Identify which cell holds the provided text, then report its [X, Y] central coordinate. 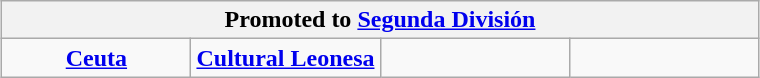
Cultural Leonesa [286, 58]
Ceuta [96, 58]
Promoted to Segunda División [380, 20]
